Identify which cell holds the provided text, then report its (x, y) central coordinate. 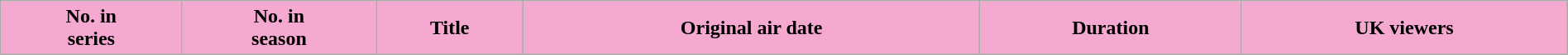
No. inseries (91, 28)
UK viewers (1404, 28)
Original air date (751, 28)
Title (450, 28)
No. inseason (280, 28)
Duration (1111, 28)
